Extract the [x, y] coordinate from the center of the cell holding the provided text.  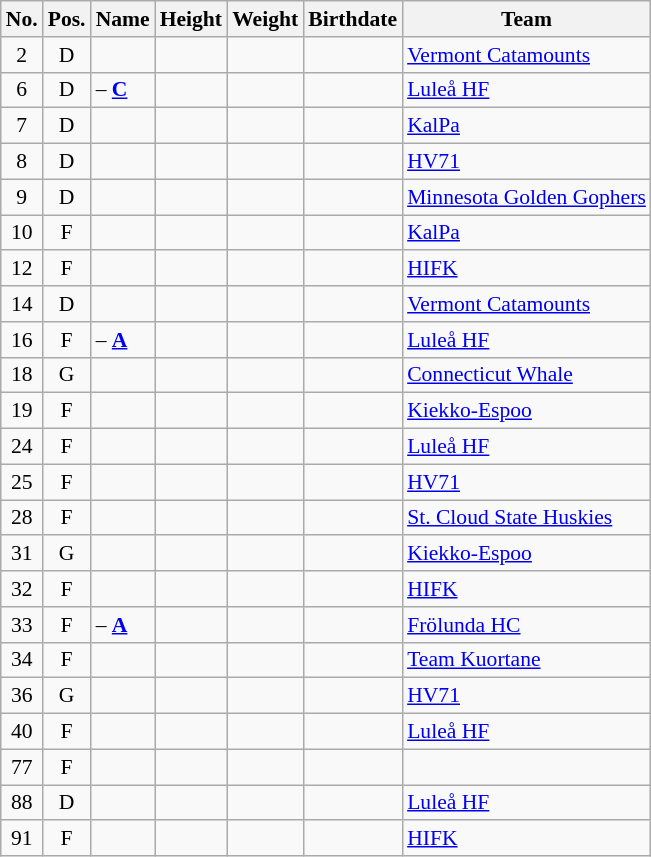
10 [22, 233]
7 [22, 126]
9 [22, 197]
77 [22, 767]
28 [22, 518]
32 [22, 589]
8 [22, 162]
Minnesota Golden Gophers [526, 197]
St. Cloud State Huskies [526, 518]
33 [22, 625]
24 [22, 447]
16 [22, 340]
14 [22, 304]
Connecticut Whale [526, 375]
No. [22, 19]
6 [22, 90]
40 [22, 732]
91 [22, 839]
12 [22, 269]
31 [22, 554]
Height [191, 19]
18 [22, 375]
25 [22, 482]
Frölunda HC [526, 625]
Team [526, 19]
88 [22, 803]
34 [22, 660]
19 [22, 411]
2 [22, 55]
Pos. [67, 19]
– C [123, 90]
Birthdate [352, 19]
36 [22, 696]
Team Kuortane [526, 660]
Weight [265, 19]
Name [123, 19]
